Scan for the cell matching the given text and deliver its [x, y] coordinate at center. 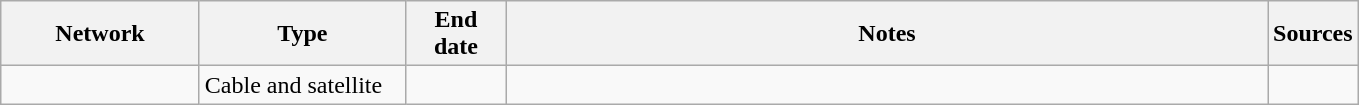
Network [100, 34]
Cable and satellite [302, 85]
End date [456, 34]
Type [302, 34]
Sources [1314, 34]
Notes [886, 34]
